Detect which cell encompasses the target text, then output its (X, Y) center coordinate. 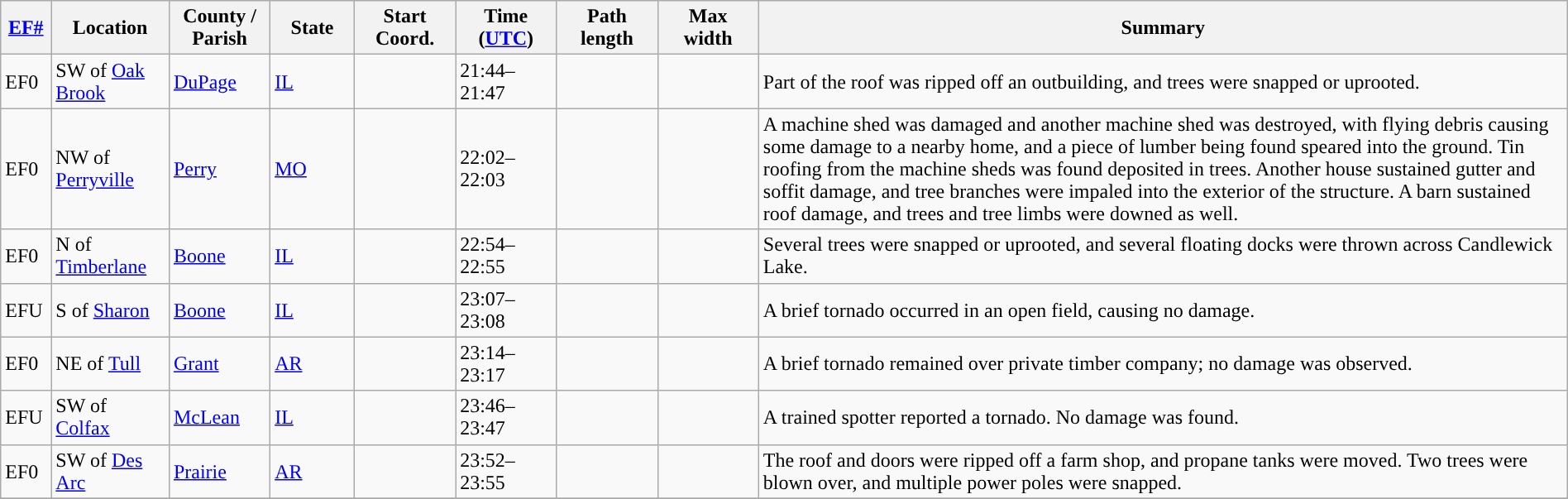
SW of Oak Brook (111, 81)
Perry (219, 169)
Prairie (219, 472)
State (313, 28)
Several trees were snapped or uprooted, and several floating docks were thrown across Candlewick Lake. (1163, 257)
23:52–23:55 (506, 472)
A trained spotter reported a tornado. No damage was found. (1163, 417)
21:44–21:47 (506, 81)
Part of the roof was ripped off an outbuilding, and trees were snapped or uprooted. (1163, 81)
Max width (708, 28)
The roof and doors were ripped off a farm shop, and propane tanks were moved. Two trees were blown over, and multiple power poles were snapped. (1163, 472)
Summary (1163, 28)
Path length (607, 28)
McLean (219, 417)
County / Parish (219, 28)
Location (111, 28)
23:46–23:47 (506, 417)
EF# (26, 28)
Start Coord. (404, 28)
SW of Colfax (111, 417)
Time (UTC) (506, 28)
Grant (219, 364)
S of Sharon (111, 309)
23:07–23:08 (506, 309)
A brief tornado occurred in an open field, causing no damage. (1163, 309)
22:02–22:03 (506, 169)
22:54–22:55 (506, 257)
NE of Tull (111, 364)
MO (313, 169)
SW of Des Arc (111, 472)
NW of Perryville (111, 169)
A brief tornado remained over private timber company; no damage was observed. (1163, 364)
DuPage (219, 81)
N of Timberlane (111, 257)
23:14–23:17 (506, 364)
